Determine the [X, Y] coordinate at the center of the cell enclosing the given text.  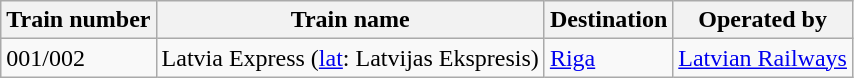
Latvian Railways [763, 58]
Operated by [763, 20]
001/002 [78, 58]
Train name [350, 20]
Riga [608, 58]
Train number [78, 20]
Destination [608, 20]
Latvia Express (lat: Latvijas Ekspresis) [350, 58]
